Locate the cell with the specified text and output its (X, Y) center coordinate. 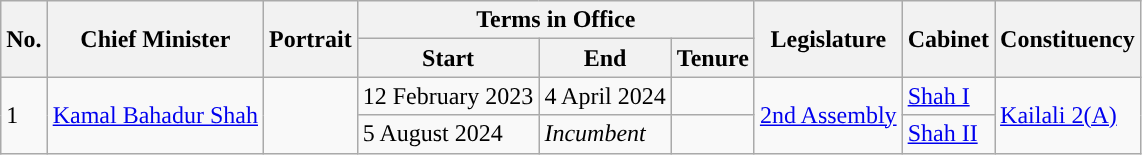
12 February 2023 (448, 96)
Tenure (712, 58)
1 (24, 115)
Shah I (948, 96)
Terms in Office (556, 20)
Legislature (828, 39)
Portrait (311, 39)
Shah II (948, 134)
Kailali 2(A) (1068, 115)
Chief Minister (155, 39)
Start (448, 58)
Cabinet (948, 39)
End (605, 58)
Constituency (1068, 39)
No. (24, 39)
2nd Assembly (828, 115)
Kamal Bahadur Shah (155, 115)
4 April 2024 (605, 96)
5 August 2024 (448, 134)
Incumbent (605, 134)
